Output the (x, y) coordinate of the center of the cell containing the given text.  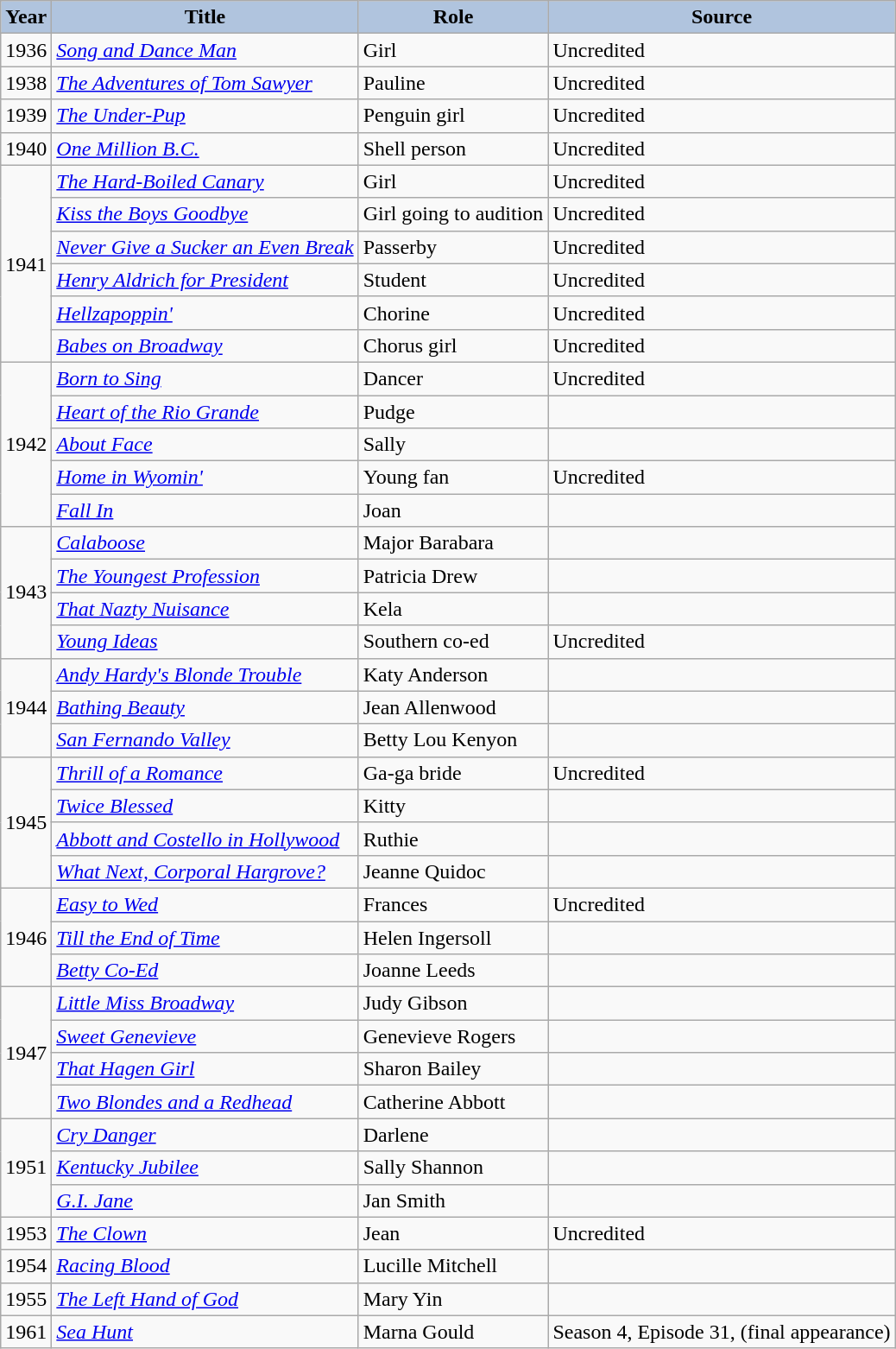
The Clown (205, 1233)
1953 (26, 1233)
Betty Co-Ed (205, 971)
Abbott and Costello in Hollywood (205, 839)
1951 (26, 1168)
The Left Hand of God (205, 1299)
Henry Aldrich for President (205, 280)
1944 (26, 707)
Bathing Beauty (205, 707)
Dancer (453, 378)
Source (722, 17)
The Adventures of Tom Sawyer (205, 83)
Hellzapoppin' (205, 313)
Young Ideas (205, 642)
Betty Lou Kenyon (453, 740)
Shell person (453, 149)
1955 (26, 1299)
Girl going to audition (453, 214)
The Under-Pup (205, 116)
Catherine Abbott (453, 1102)
The Youngest Profession (205, 576)
1954 (26, 1266)
Kitty (453, 806)
Patricia Drew (453, 576)
One Million B.C. (205, 149)
Sea Hunt (205, 1332)
Chorine (453, 313)
Mary Yin (453, 1299)
Southern co-ed (453, 642)
Easy to Wed (205, 904)
Judy Gibson (453, 1004)
Frances (453, 904)
Little Miss Broadway (205, 1004)
Helen Ingersoll (453, 937)
Pauline (453, 83)
Marna Gould (453, 1332)
Sally (453, 445)
Home in Wyomin' (205, 478)
Darlene (453, 1135)
Cry Danger (205, 1135)
The Hard-Boiled Canary (205, 181)
Year (26, 17)
Katy Anderson (453, 674)
Kiss the Boys Goodbye (205, 214)
1939 (26, 116)
Ga-ga bride (453, 773)
Born to Sing (205, 378)
Genevieve Rogers (453, 1036)
1941 (26, 263)
1961 (26, 1332)
Jean (453, 1233)
Ruthie (453, 839)
Sally Shannon (453, 1168)
Two Blondes and a Redhead (205, 1102)
That Nazty Nuisance (205, 609)
Joan (453, 510)
Song and Dance Man (205, 50)
Twice Blessed (205, 806)
Kentucky Jubilee (205, 1168)
Never Give a Sucker an Even Break (205, 247)
1936 (26, 50)
About Face (205, 445)
Calaboose (205, 543)
1938 (26, 83)
Joanne Leeds (453, 971)
Major Barabara (453, 543)
Jeanne Quidoc (453, 871)
Chorus girl (453, 345)
Penguin girl (453, 116)
1942 (26, 444)
1946 (26, 937)
1943 (26, 592)
1940 (26, 149)
San Fernando Valley (205, 740)
Racing Blood (205, 1266)
Season 4, Episode 31, (final appearance) (722, 1332)
Babes on Broadway (205, 345)
Thrill of a Romance (205, 773)
Role (453, 17)
Kela (453, 609)
Sharon Bailey (453, 1069)
Sweet Genevieve (205, 1036)
Student (453, 280)
Andy Hardy's Blonde Trouble (205, 674)
Till the End of Time (205, 937)
Jan Smith (453, 1200)
Lucille Mitchell (453, 1266)
Passerby (453, 247)
Young fan (453, 478)
Jean Allenwood (453, 707)
Pudge (453, 412)
Title (205, 17)
1945 (26, 822)
G.I. Jane (205, 1200)
Fall In (205, 510)
What Next, Corporal Hargrove? (205, 871)
1947 (26, 1053)
That Hagen Girl (205, 1069)
Heart of the Rio Grande (205, 412)
